Output the [x, y] coordinate of the center of the cell containing the given text.  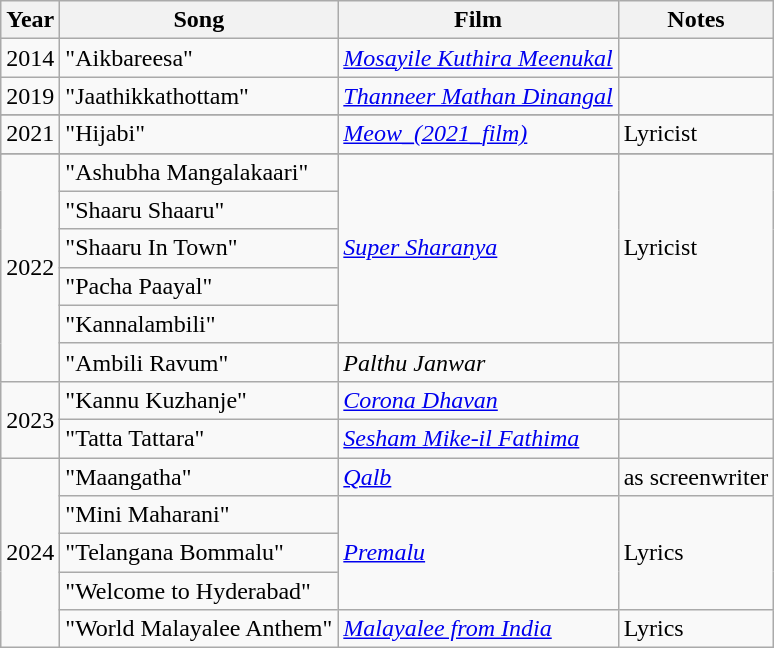
"Telangana Bommalu" [199, 553]
"Jaathikkathottam" [199, 96]
as screenwriter [696, 477]
Film [478, 20]
Year [30, 20]
Song [199, 20]
"Kannu Kuzhanje" [199, 400]
2019 [30, 96]
"Shaaru Shaaru" [199, 210]
Sesham Mike-il Fathima [478, 438]
2021 [30, 134]
"Kannalambili" [199, 324]
"Ambili Ravum" [199, 362]
2023 [30, 419]
Notes [696, 20]
Thanneer Mathan Dinangal [478, 96]
2024 [30, 553]
2014 [30, 58]
Meow_(2021_film) [478, 134]
Palthu Janwar [478, 362]
"Ashubha Mangalakaari" [199, 172]
"Aikbareesa" [199, 58]
Malayalee from India [478, 629]
"Shaaru In Town" [199, 248]
"Mini Maharani" [199, 515]
Super Sharanya [478, 248]
"Maangatha" [199, 477]
2022 [30, 267]
Mosayile Kuthira Meenukal [478, 58]
"World Malayalee Anthem" [199, 629]
"Pacha Paayal" [199, 286]
Qalb [478, 477]
"Tatta Tattara" [199, 438]
Premalu [478, 553]
"Hijabi" [199, 134]
Corona Dhavan [478, 400]
"Welcome to Hyderabad" [199, 591]
